From the cell containing the given text, extract its center point as [x, y] coordinate. 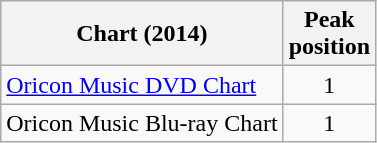
Peakposition [329, 34]
Oricon Music Blu-ray Chart [142, 123]
Oricon Music DVD Chart [142, 85]
Chart (2014) [142, 34]
